Determine the (X, Y) coordinate at the center of the cell enclosing the given text.  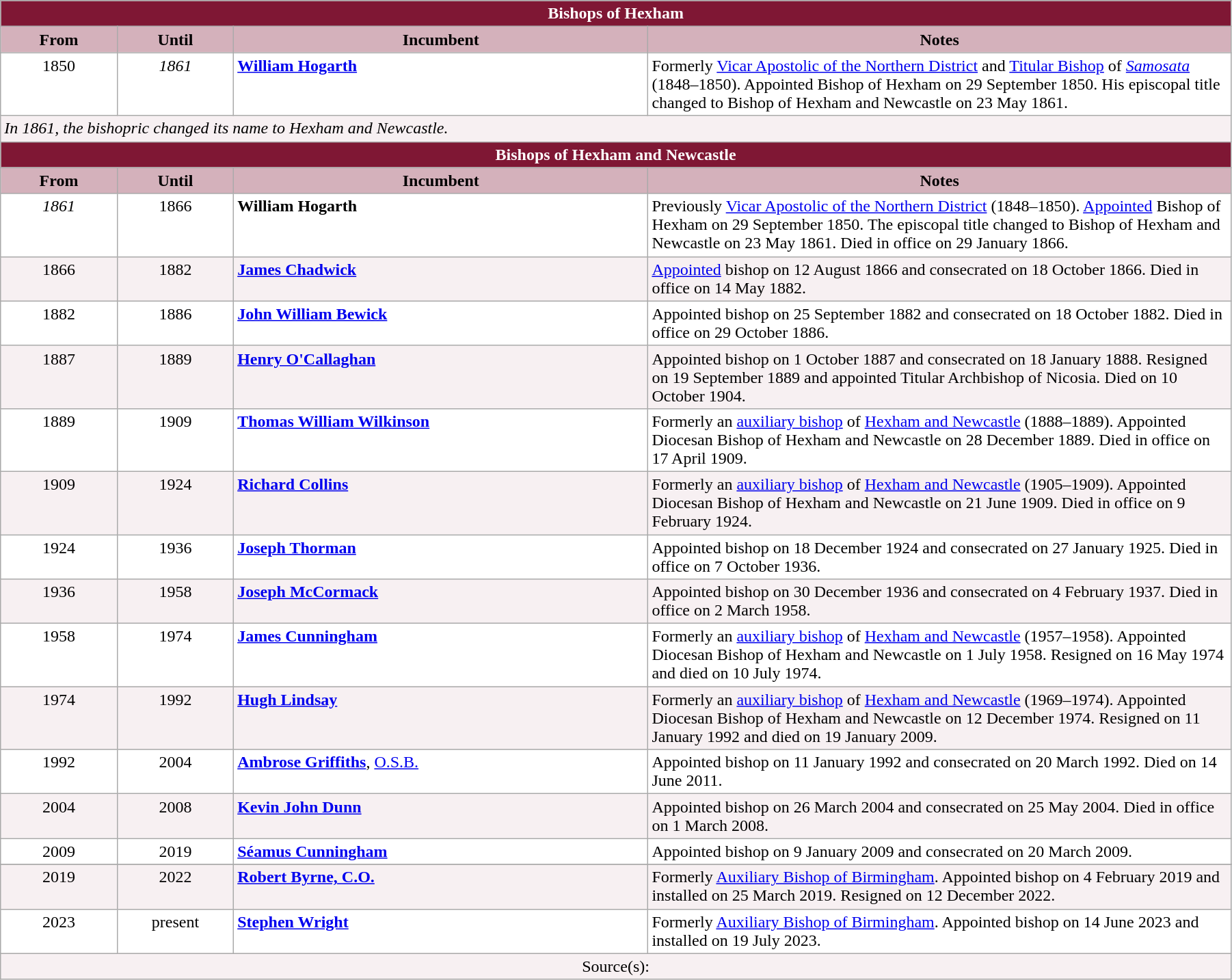
Bishops of Hexham and Newcastle (616, 155)
Kevin John Dunn (441, 817)
Robert Byrne, C.O. (441, 886)
Stephen Wright (441, 931)
Joseph McCormack (441, 602)
In 1861, the bishopric changed its name to Hexham and Newcastle. (616, 129)
2009 (59, 851)
1886 (175, 323)
Appointed bishop on 25 September 1882 and consecrated on 18 October 1882. Died in office on 29 October 1886. (939, 323)
Henry O'Callaghan (441, 377)
Séamus Cunningham (441, 851)
present (175, 931)
Appointed bishop on 12 August 1866 and consecrated on 18 October 1866. Died in office on 14 May 1882. (939, 279)
Hugh Lindsay (441, 718)
Richard Collins (441, 503)
James Cunningham (441, 655)
Appointed bishop on 26 March 2004 and consecrated on 25 May 2004. Died in office on 1 March 2008. (939, 817)
Thomas William Wilkinson (441, 440)
1887 (59, 377)
Formerly Auxiliary Bishop of Birmingham. Appointed bishop on 14 June 2023 and installed on 19 July 2023. (939, 931)
2023 (59, 931)
James Chadwick (441, 279)
Appointed bishop on 11 January 1992 and consecrated on 20 March 1992. Died on 14 June 2011. (939, 771)
Appointed bishop on 9 January 2009 and consecrated on 20 March 2009. (939, 851)
John William Bewick (441, 323)
1850 (59, 84)
Appointed bishop on 30 December 1936 and consecrated on 4 February 1937. Died in office on 2 March 1958. (939, 602)
Formerly Auxiliary Bishop of Birmingham. Appointed bishop on 4 February 2019 and installed on 25 March 2019. Resigned on 12 December 2022. (939, 886)
Appointed bishop on 18 December 1924 and consecrated on 27 January 1925. Died in office on 7 October 1936. (939, 557)
2008 (175, 817)
2022 (175, 886)
Joseph Thorman (441, 557)
Source(s): (616, 966)
Bishops of Hexham (616, 14)
Ambrose Griffiths, O.S.B. (441, 771)
